Identify which cell holds the provided text, then report its (x, y) central coordinate. 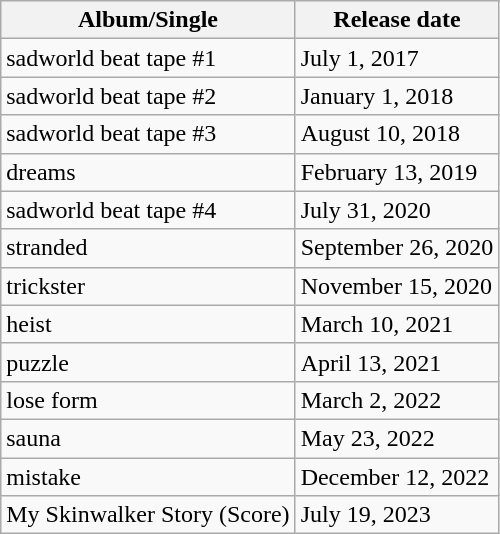
sadworld beat tape #2 (148, 96)
My Skinwalker Story (Score) (148, 515)
puzzle (148, 362)
July 1, 2017 (397, 58)
trickster (148, 286)
sadworld beat tape #1 (148, 58)
sauna (148, 438)
December 12, 2022 (397, 477)
August 10, 2018 (397, 134)
stranded (148, 248)
dreams (148, 172)
heist (148, 324)
sadworld beat tape #4 (148, 210)
January 1, 2018 (397, 96)
lose form (148, 400)
sadworld beat tape #3 (148, 134)
July 31, 2020 (397, 210)
May 23, 2022 (397, 438)
Album/Single (148, 20)
March 10, 2021 (397, 324)
April 13, 2021 (397, 362)
March 2, 2022 (397, 400)
July 19, 2023 (397, 515)
mistake (148, 477)
November 15, 2020 (397, 286)
Release date (397, 20)
September 26, 2020 (397, 248)
February 13, 2019 (397, 172)
